Return the [x, y] coordinate for the center point of the cell that contains the specified text.  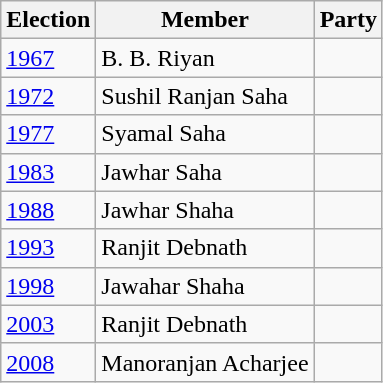
Jawhar Shaha [205, 210]
Election [48, 20]
Jawhar Saha [205, 172]
1967 [48, 58]
Syamal Saha [205, 134]
Party [348, 20]
Member [205, 20]
2003 [48, 324]
Jawahar Shaha [205, 286]
Sushil Ranjan Saha [205, 96]
1993 [48, 248]
1988 [48, 210]
2008 [48, 362]
1977 [48, 134]
1972 [48, 96]
B. B. Riyan [205, 58]
Manoranjan Acharjee [205, 362]
1998 [48, 286]
1983 [48, 172]
